Return the [x, y] coordinate for the center point of the cell that contains the specified text.  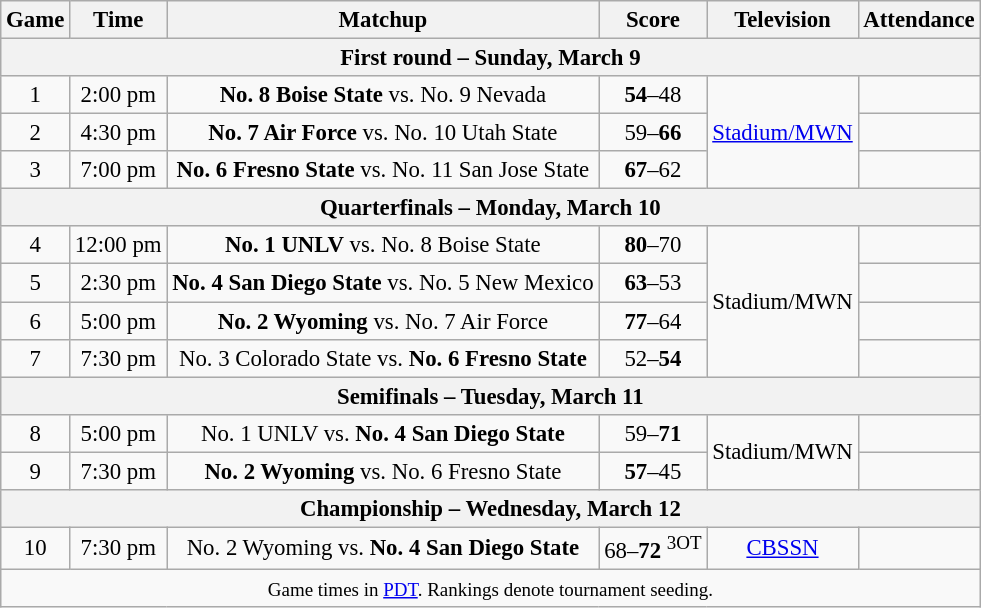
CBSSN [782, 548]
6 [36, 321]
First round – Sunday, March 9 [490, 58]
52–54 [653, 358]
Semifinals – Tuesday, March 11 [490, 396]
8 [36, 433]
No. 6 Fresno State vs. No. 11 San Jose State [383, 170]
59–66 [653, 133]
67–62 [653, 170]
Score [653, 20]
77–64 [653, 321]
No. 8 Boise State vs. No. 9 Nevada [383, 95]
No. 4 San Diego State vs. No. 5 New Mexico [383, 283]
57–45 [653, 471]
Game times in PDT. Rankings denote tournament seeding. [490, 588]
No. 1 UNLV vs. No. 8 Boise State [383, 245]
12:00 pm [118, 245]
2:30 pm [118, 283]
1 [36, 95]
No. 2 Wyoming vs. No. 6 Fresno State [383, 471]
2:00 pm [118, 95]
54–48 [653, 95]
7 [36, 358]
80–70 [653, 245]
59–71 [653, 433]
Championship – Wednesday, March 12 [490, 509]
3 [36, 170]
Game [36, 20]
10 [36, 548]
Time [118, 20]
Quarterfinals – Monday, March 10 [490, 208]
68–72 3OT [653, 548]
Matchup [383, 20]
4 [36, 245]
2 [36, 133]
63–53 [653, 283]
7:00 pm [118, 170]
No. 7 Air Force vs. No. 10 Utah State [383, 133]
No. 1 UNLV vs. No. 4 San Diego State [383, 433]
Television [782, 20]
Attendance [919, 20]
4:30 pm [118, 133]
9 [36, 471]
No. 2 Wyoming vs. No. 4 San Diego State [383, 548]
No. 2 Wyoming vs. No. 7 Air Force [383, 321]
No. 3 Colorado State vs. No. 6 Fresno State [383, 358]
5 [36, 283]
